Scan for the cell matching the given text and deliver its [x, y] coordinate at center. 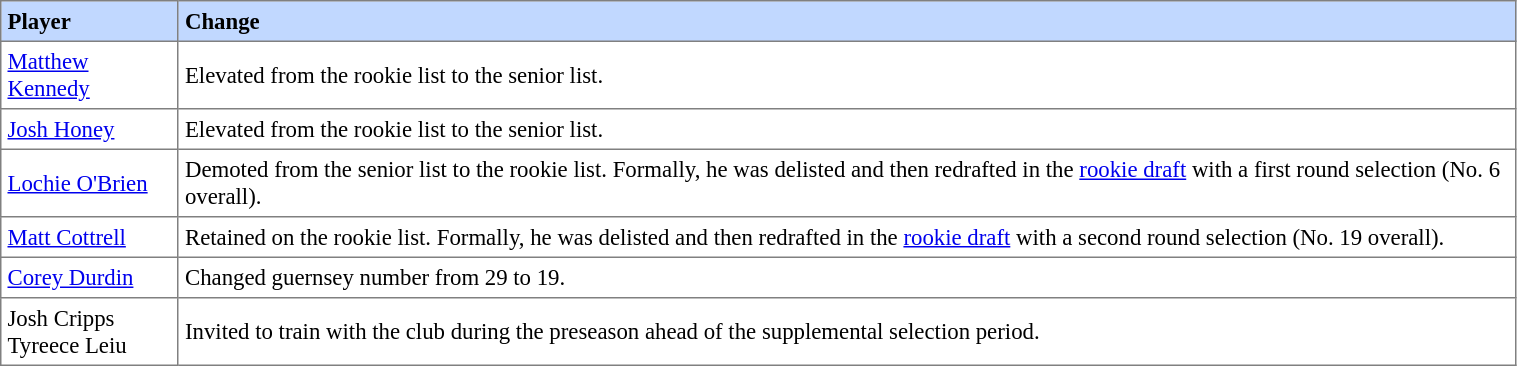
Josh Honey [90, 129]
Corey Durdin [90, 277]
Change [847, 21]
Josh Cripps Tyreece Leiu [90, 332]
Retained on the rookie list. Formally, he was delisted and then redrafted in the rookie draft with a second round selection (No. 19 overall). [847, 237]
Matt Cottrell [90, 237]
Matthew Kennedy [90, 75]
Invited to train with the club during the preseason ahead of the supplemental selection period. [847, 332]
Changed guernsey number from 29 to 19. [847, 277]
Lochie O'Brien [90, 183]
Player [90, 21]
